Provide the [X, Y] coordinate of the cell's center where the given text is located.  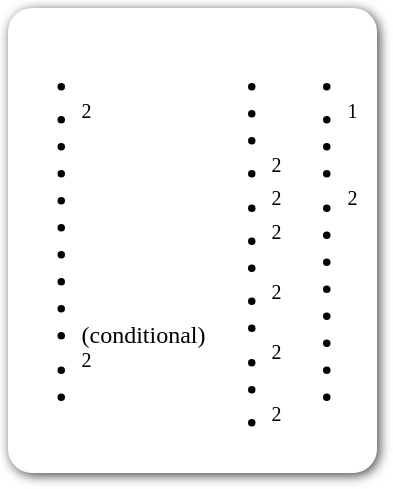
12 [322, 240]
2 (conditional)2 [114, 240]
222222 [246, 240]
